Determine the [x, y] coordinate at the center of the cell enclosing the given text.  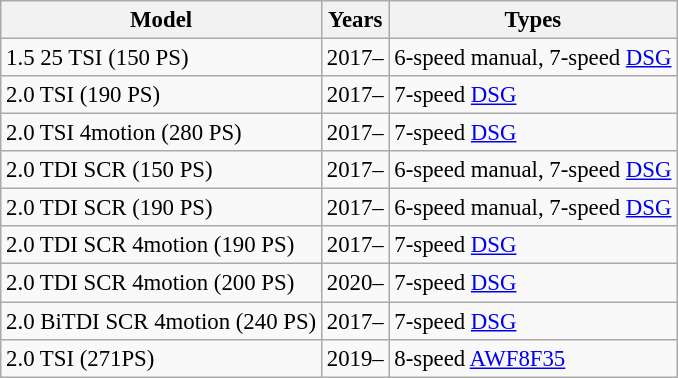
1.5 25 TSI (150 PS) [162, 58]
Model [162, 20]
8-speed AWF8F35 [533, 358]
2.0 TSI (271PS) [162, 358]
2.0 TSI 4motion (280 PS) [162, 133]
2.0 TSI (190 PS) [162, 95]
Years [355, 20]
2.0 BiTDI SCR 4motion (240 PS) [162, 321]
2.0 TDI SCR 4motion (190 PS) [162, 245]
2.0 TDI SCR 4motion (200 PS) [162, 283]
2.0 TDI SCR (190 PS) [162, 208]
2.0 TDI SCR (150 PS) [162, 170]
2019– [355, 358]
2020– [355, 283]
Types [533, 20]
